Capture the cell that displays the provided text and extract its (X, Y) central coordinate. 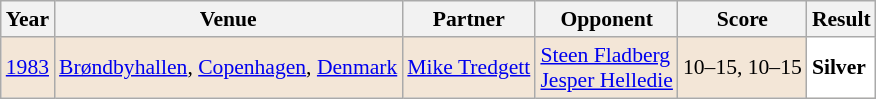
10–15, 10–15 (742, 68)
Silver (842, 68)
1983 (28, 68)
Venue (228, 19)
Year (28, 19)
Steen Fladberg Jesper Helledie (606, 68)
Partner (468, 19)
Result (842, 19)
Opponent (606, 19)
Brøndbyhallen, Copenhagen, Denmark (228, 68)
Mike Tredgett (468, 68)
Score (742, 19)
